Determine the [X, Y] coordinate at the center of the cell enclosing the given text.  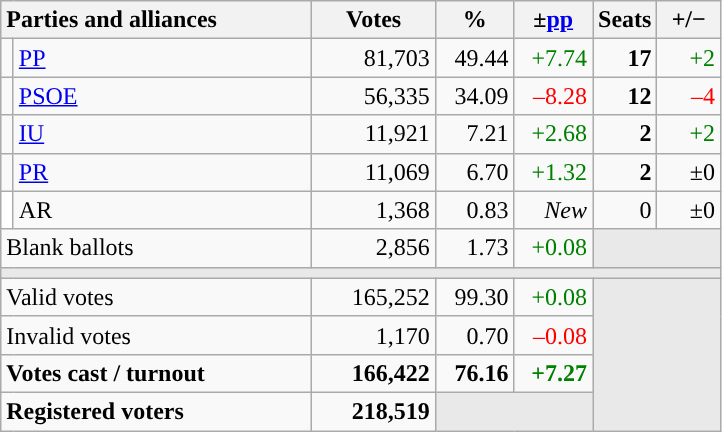
99.30 [474, 297]
12 [624, 96]
1.73 [474, 248]
76.16 [474, 373]
81,703 [374, 58]
Seats [624, 20]
49.44 [474, 58]
6.70 [474, 172]
7.21 [474, 134]
–8.28 [554, 96]
±pp [554, 20]
17 [624, 58]
+1.32 [554, 172]
1,170 [374, 335]
166,422 [374, 373]
Votes cast / turnout [156, 373]
% [474, 20]
AR [162, 210]
165,252 [374, 297]
PP [162, 58]
0 [624, 210]
+/− [689, 20]
+7.27 [554, 373]
–4 [689, 96]
56,335 [374, 96]
34.09 [474, 96]
+7.74 [554, 58]
1,368 [374, 210]
+2.68 [554, 134]
0.83 [474, 210]
Blank ballots [156, 248]
11,921 [374, 134]
Registered voters [156, 411]
New [554, 210]
218,519 [374, 411]
2,856 [374, 248]
Parties and alliances [156, 20]
IU [162, 134]
Invalid votes [156, 335]
Votes [374, 20]
–0.08 [554, 335]
PR [162, 172]
11,069 [374, 172]
PSOE [162, 96]
Valid votes [156, 297]
0.70 [474, 335]
